Determine the [x, y] coordinate at the center of the cell enclosing the given text.  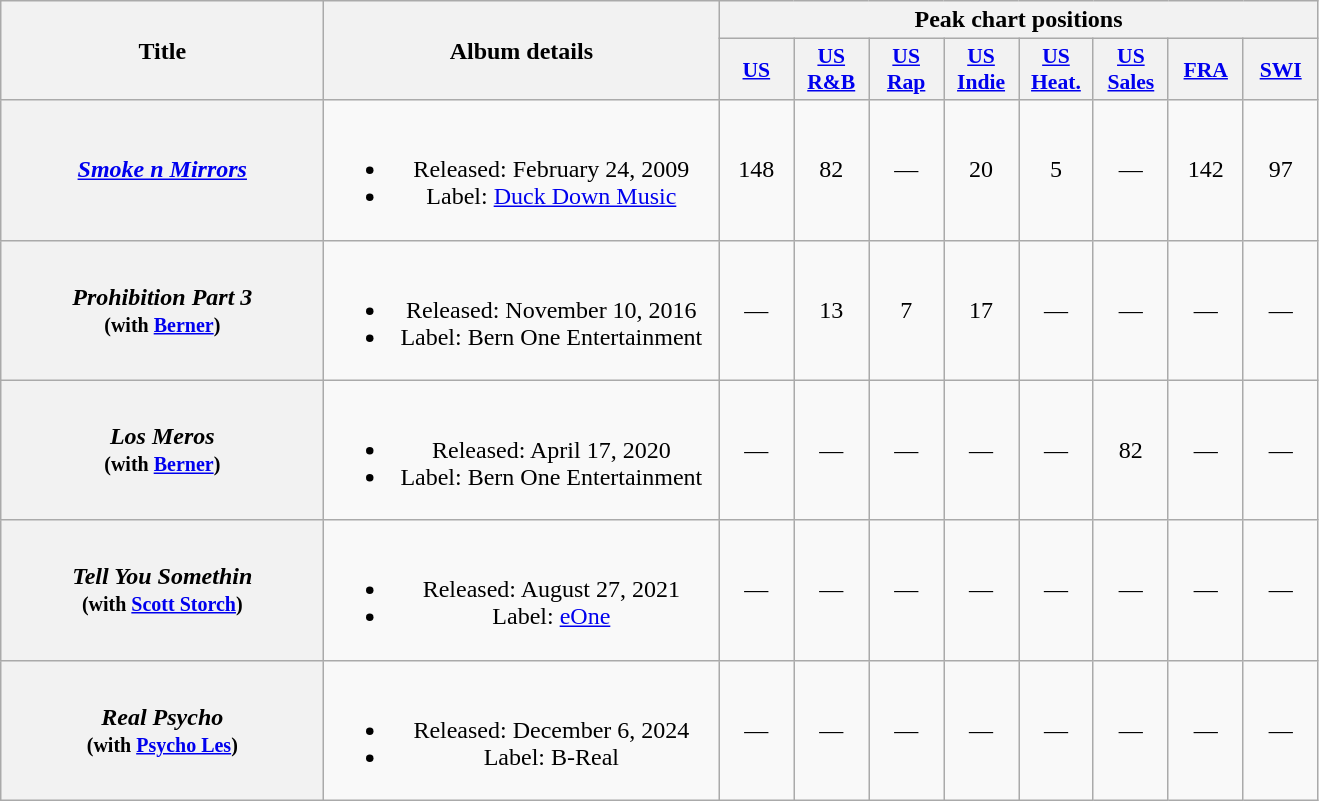
142 [1206, 170]
FRA [1206, 70]
Title [162, 50]
USRap [906, 70]
Released: February 24, 2009Label: Duck Down Music [522, 170]
97 [1280, 170]
Released: December 6, 2024Label: B-Real [522, 730]
Smoke n Mirrors [162, 170]
Tell You Somethin(with Scott Storch) [162, 590]
17 [982, 310]
US [756, 70]
20 [982, 170]
US Heat. [1056, 70]
148 [756, 170]
7 [906, 310]
USR&B [832, 70]
Released: August 27, 2021Label: eOne [522, 590]
SWI [1280, 70]
Peak chart positions [1018, 20]
Album details [522, 50]
Released: November 10, 2016Label: Bern One Entertainment [522, 310]
13 [832, 310]
Released: April 17, 2020Label: Bern One Entertainment [522, 450]
Los Meros(with Berner) [162, 450]
5 [1056, 170]
US Sales [1130, 70]
Prohibition Part 3(with Berner) [162, 310]
Real Psycho(with Psycho Les) [162, 730]
US Indie [982, 70]
